Capture the cell that displays the provided text and extract its [X, Y] central coordinate. 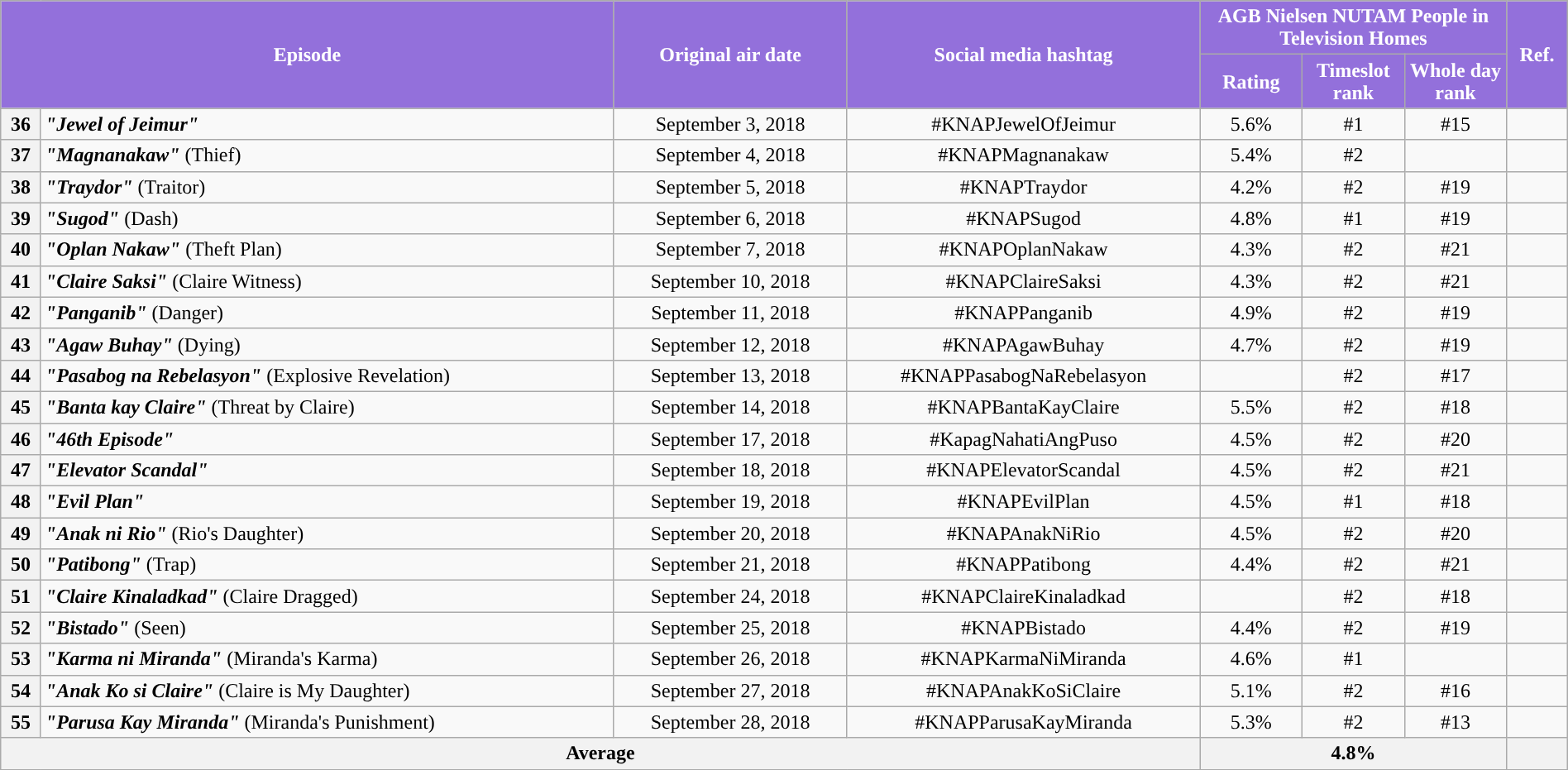
44 [22, 375]
September 24, 2018 [730, 596]
"Magnanakaw" (Thief) [327, 155]
Timeslotrank [1354, 81]
"Elevator Scandal" [327, 471]
"Bistado" (Seen) [327, 628]
#16 [1456, 691]
September 25, 2018 [730, 628]
#KapagNahatiAngPuso [1024, 439]
40 [22, 250]
"Patibong" (Trap) [327, 565]
"Claire Saksi" (Claire Witness) [327, 281]
"Pasabog na Rebelasyon" (Explosive Revelation) [327, 375]
39 [22, 218]
#KNAPAnakNiRio [1024, 533]
#KNAPSugod [1024, 218]
September 13, 2018 [730, 375]
"Evil Plan" [327, 502]
4.2% [1251, 187]
#KNAPPasabogNaRebelasyon [1024, 375]
5.4% [1251, 155]
5.6% [1251, 124]
5.1% [1251, 691]
September 14, 2018 [730, 407]
September 12, 2018 [730, 344]
#KNAPPanganib [1024, 313]
54 [22, 691]
#KNAPMagnanakaw [1024, 155]
September 7, 2018 [730, 250]
4.9% [1251, 313]
"Agaw Buhay" (Dying) [327, 344]
Average [600, 753]
AGB Nielsen NUTAM People in Television Homes [1353, 28]
Original air date [730, 55]
"Karma ni Miranda" (Miranda's Karma) [327, 659]
4.7% [1251, 344]
"Oplan Nakaw" (Theft Plan) [327, 250]
September 18, 2018 [730, 471]
"Anak ni Rio" (Rio's Daughter) [327, 533]
September 20, 2018 [730, 533]
#15 [1456, 124]
"Anak Ko si Claire" (Claire is My Daughter) [327, 691]
46 [22, 439]
#KNAPAgawBuhay [1024, 344]
52 [22, 628]
Social media hashtag [1024, 55]
"Traydor" (Traitor) [327, 187]
September 17, 2018 [730, 439]
Episode [308, 55]
41 [22, 281]
Ref. [1537, 55]
#KNAPOplanNakaw [1024, 250]
49 [22, 533]
5.3% [1251, 722]
September 5, 2018 [730, 187]
#KNAPBantaKayClaire [1024, 407]
#KNAPAnakKoSiClaire [1024, 691]
#17 [1456, 375]
September 26, 2018 [730, 659]
#KNAPElevatorScandal [1024, 471]
#KNAPClaireSaksi [1024, 281]
September 21, 2018 [730, 565]
September 6, 2018 [730, 218]
#KNAPTraydor [1024, 187]
42 [22, 313]
September 19, 2018 [730, 502]
#KNAPKarmaNiMiranda [1024, 659]
Whole dayrank [1456, 81]
43 [22, 344]
37 [22, 155]
#KNAPEvilPlan [1024, 502]
September 28, 2018 [730, 722]
#KNAPClaireKinaladkad [1024, 596]
September 10, 2018 [730, 281]
51 [22, 596]
"Parusa Kay Miranda" (Miranda's Punishment) [327, 722]
September 27, 2018 [730, 691]
September 3, 2018 [730, 124]
#KNAPParusaKayMiranda [1024, 722]
45 [22, 407]
4.6% [1251, 659]
"Jewel of Jeimur" [327, 124]
"Claire Kinaladkad" (Claire Dragged) [327, 596]
"46th Episode" [327, 439]
#KNAPJewelOfJeimur [1024, 124]
Rating [1251, 81]
"Banta kay Claire" (Threat by Claire) [327, 407]
September 11, 2018 [730, 313]
50 [22, 565]
#KNAPBistado [1024, 628]
55 [22, 722]
#13 [1456, 722]
38 [22, 187]
#KNAPPatibong [1024, 565]
5.5% [1251, 407]
September 4, 2018 [730, 155]
"Sugod" (Dash) [327, 218]
48 [22, 502]
47 [22, 471]
36 [22, 124]
53 [22, 659]
"Panganib" (Danger) [327, 313]
